Search for the cell housing the specified text and yield its (x, y) center coordinate. 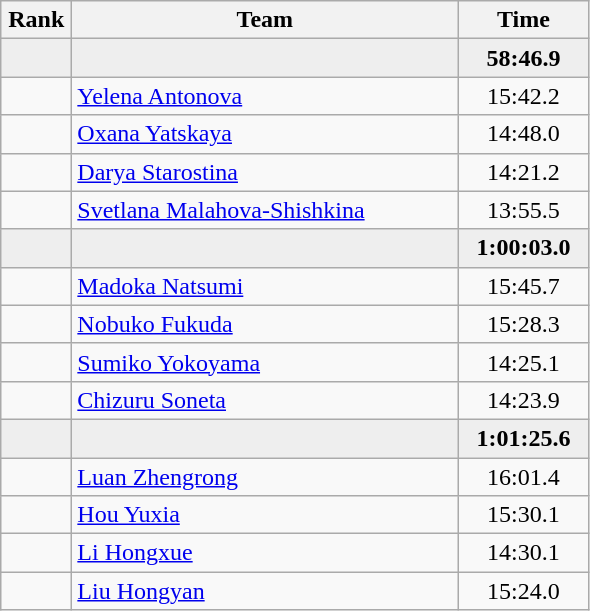
Svetlana Malahova-Shishkina (265, 210)
14:23.9 (524, 400)
14:30.1 (524, 553)
15:30.1 (524, 515)
Madoka Natsumi (265, 286)
14:21.2 (524, 172)
Darya Starostina (265, 172)
Li Hongxue (265, 553)
Team (265, 20)
15:45.7 (524, 286)
1:01:25.6 (524, 438)
14:48.0 (524, 134)
13:55.5 (524, 210)
16:01.4 (524, 477)
Rank (36, 20)
1:00:03.0 (524, 248)
58:46.9 (524, 58)
Oxana Yatskaya (265, 134)
Sumiko Yokoyama (265, 362)
15:42.2 (524, 96)
15:28.3 (524, 324)
15:24.0 (524, 591)
Time (524, 20)
Nobuko Fukuda (265, 324)
Hou Yuxia (265, 515)
Yelena Antonova (265, 96)
Chizuru Soneta (265, 400)
Liu Hongyan (265, 591)
Luan Zhengrong (265, 477)
14:25.1 (524, 362)
